Output the (x, y) coordinate of the center of the cell containing the given text.  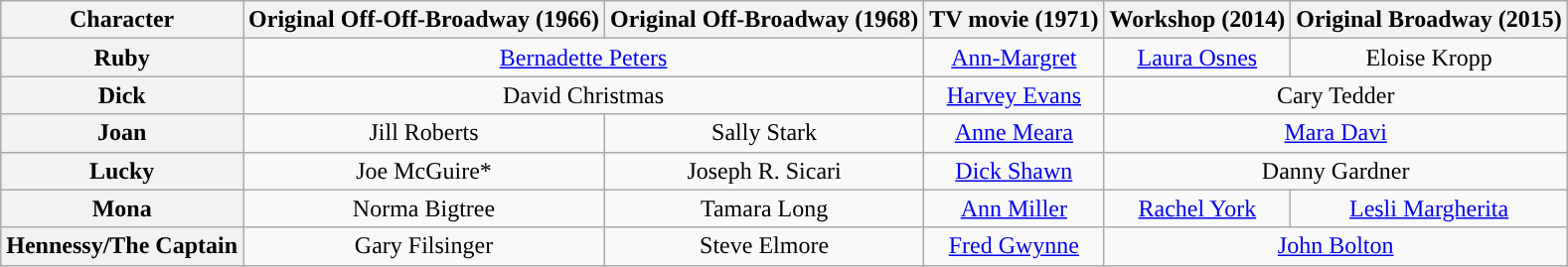
Ruby (122, 58)
Harvey Evans (1014, 95)
Jill Roberts (424, 133)
Rachel York (1197, 208)
Anne Meara (1014, 133)
Ann Miller (1014, 208)
Character (122, 20)
Mara Davi (1335, 133)
Lucky (122, 171)
Tamara Long (763, 208)
Dick (122, 95)
John Bolton (1335, 246)
Ann-Margret (1014, 58)
Fred Gwynne (1014, 246)
Joseph R. Sicari (763, 171)
Eloise Kropp (1429, 58)
Cary Tedder (1335, 95)
Bernadette Peters (584, 58)
Joan (122, 133)
Original Broadway (2015) (1429, 20)
Laura Osnes (1197, 58)
Lesli Margherita (1429, 208)
Mona (122, 208)
Dick Shawn (1014, 171)
Original Off-Broadway (1968) (763, 20)
Workshop (2014) (1197, 20)
Joe McGuire* (424, 171)
Original Off-Off-Broadway (1966) (424, 20)
Norma Bigtree (424, 208)
David Christmas (584, 95)
Hennessy/The Captain (122, 246)
Sally Stark (763, 133)
TV movie (1971) (1014, 20)
Gary Filsinger (424, 246)
Danny Gardner (1335, 171)
Steve Elmore (763, 246)
